Extract the [X, Y] coordinate from the center of the cell holding the provided text.  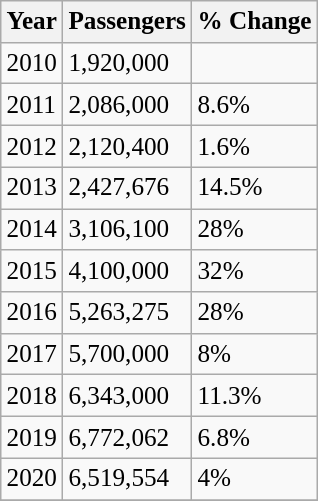
11.3% [255, 396]
2014 [32, 229]
6,343,000 [128, 396]
Year [32, 22]
2015 [32, 271]
2020 [32, 479]
1.6% [255, 146]
Passengers [128, 22]
2,427,676 [128, 188]
2011 [32, 105]
2013 [32, 188]
8.6% [255, 105]
2019 [32, 437]
2,120,400 [128, 146]
5,263,275 [128, 313]
8% [255, 354]
6,519,554 [128, 479]
4,100,000 [128, 271]
5,700,000 [128, 354]
2,086,000 [128, 105]
4% [255, 479]
6.8% [255, 437]
6,772,062 [128, 437]
1,920,000 [128, 63]
2016 [32, 313]
32% [255, 271]
3,106,100 [128, 229]
2017 [32, 354]
2010 [32, 63]
2012 [32, 146]
% Change [255, 22]
2018 [32, 396]
14.5% [255, 188]
